Locate the cell with the specified text and output its (X, Y) center coordinate. 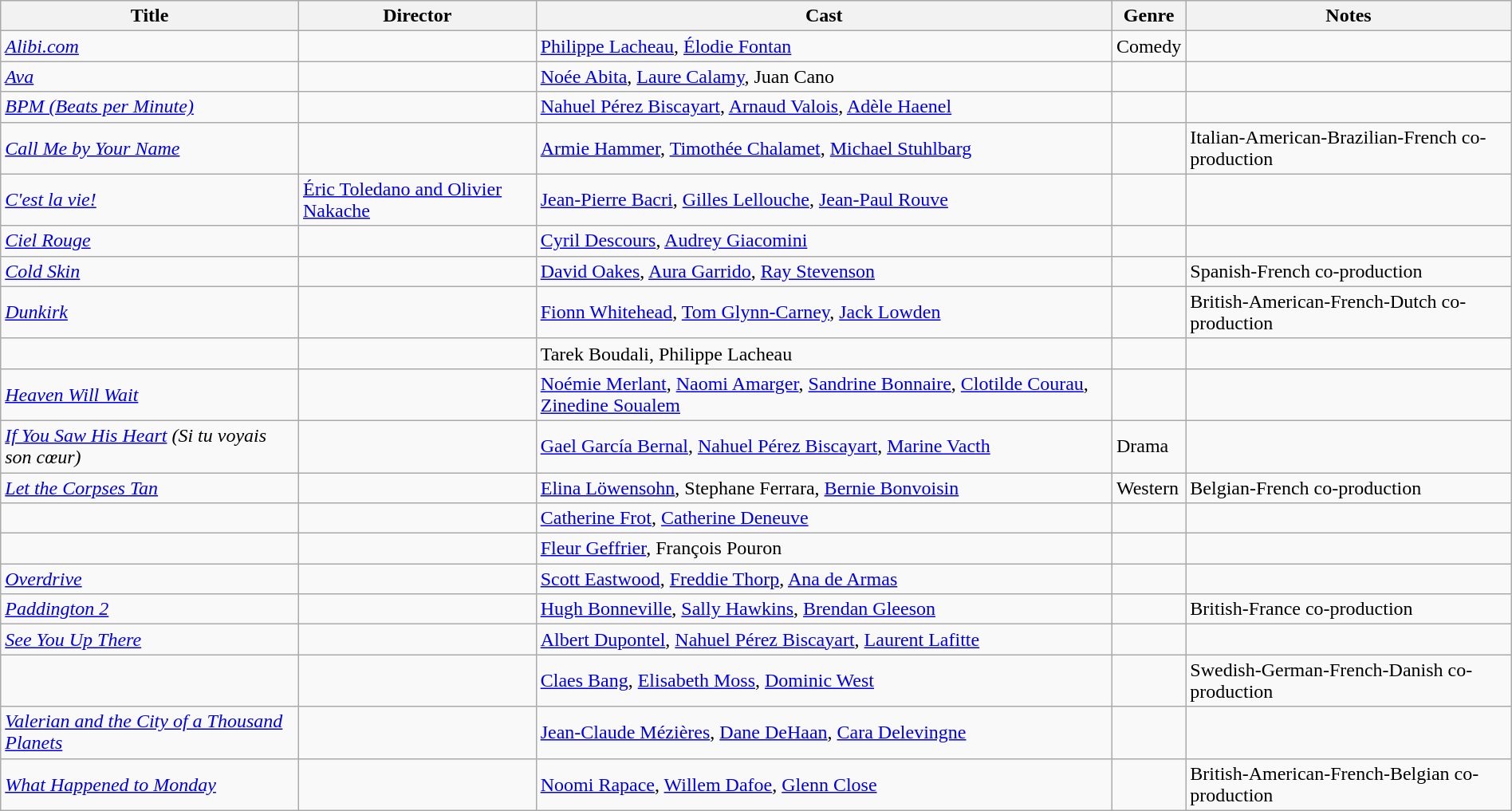
Hugh Bonneville, Sally Hawkins, Brendan Gleeson (824, 609)
David Oakes, Aura Garrido, Ray Stevenson (824, 271)
What Happened to Monday (150, 785)
See You Up There (150, 640)
Noémie Merlant, Naomi Amarger, Sandrine Bonnaire, Clotilde Courau, Zinedine Soualem (824, 394)
British-France co-production (1349, 609)
Jean-Pierre Bacri, Gilles Lellouche, Jean-Paul Rouve (824, 199)
Albert Dupontel, Nahuel Pérez Biscayart, Laurent Lafitte (824, 640)
Ava (150, 77)
BPM (Beats per Minute) (150, 107)
Claes Bang, Elisabeth Moss, Dominic West (824, 681)
Title (150, 16)
Alibi.com (150, 46)
Armie Hammer, Timothée Chalamet, Michael Stuhlbarg (824, 148)
Éric Toledano and Olivier Nakache (417, 199)
Cast (824, 16)
Noomi Rapace, Willem Dafoe, Glenn Close (824, 785)
Catherine Frot, Catherine Deneuve (824, 518)
Fionn Whitehead, Tom Glynn-Carney, Jack Lowden (824, 313)
Tarek Boudali, Philippe Lacheau (824, 353)
Dunkirk (150, 313)
Heaven Will Wait (150, 394)
Spanish-French co-production (1349, 271)
Nahuel Pérez Biscayart, Arnaud Valois, Adèle Haenel (824, 107)
Notes (1349, 16)
Scott Eastwood, Freddie Thorp, Ana de Armas (824, 579)
Italian-American-Brazilian-French co-production (1349, 148)
Philippe Lacheau, Élodie Fontan (824, 46)
If You Saw His Heart (Si tu voyais son cœur) (150, 447)
Genre (1148, 16)
Jean-Claude Mézières, Dane DeHaan, Cara Delevingne (824, 732)
Valerian and the City of a Thousand Planets (150, 732)
C'est la vie! (150, 199)
Gael García Bernal, Nahuel Pérez Biscayart, Marine Vacth (824, 447)
Let the Corpses Tan (150, 487)
Cyril Descours, Audrey Giacomini (824, 241)
Noée Abita, Laure Calamy, Juan Cano (824, 77)
Belgian-French co-production (1349, 487)
Western (1148, 487)
British-American-French-Dutch co-production (1349, 313)
Fleur Geffrier, François Pouron (824, 549)
Drama (1148, 447)
Paddington 2 (150, 609)
Ciel Rouge (150, 241)
Comedy (1148, 46)
Elina Löwensohn, Stephane Ferrara, Bernie Bonvoisin (824, 487)
Overdrive (150, 579)
British-American-French-Belgian co-production (1349, 785)
Swedish-German-French-Danish co-production (1349, 681)
Call Me by Your Name (150, 148)
Cold Skin (150, 271)
Director (417, 16)
